Return (X, Y) of the center of cell containing provided text 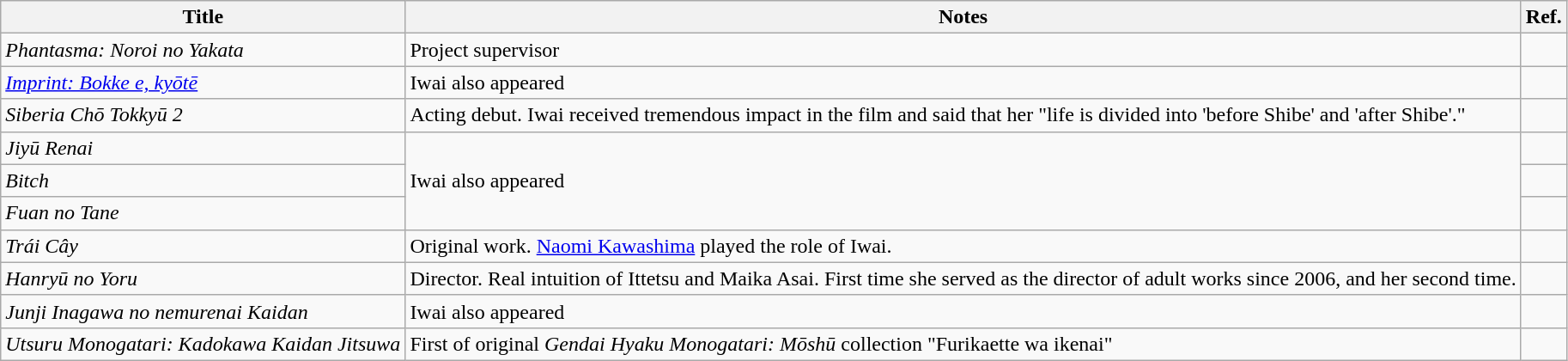
Phantasma: Noroi no Yakata (203, 50)
Project supervisor (963, 50)
Original work. Naomi Kawashima played the role of Iwai. (963, 246)
Siberia Chō Tokkyū 2 (203, 115)
Bitch (203, 180)
First of original Gendai Hyaku Monogatari: Mōshū collection "Furikaette wa ikenai" (963, 344)
Trái Cây (203, 246)
Hanryū no Yoru (203, 278)
Imprint: Bokke e, kyōtē (203, 83)
Ref. (1544, 17)
Director. Real intuition of Ittetsu and Maika Asai. First time she served as the director of adult works since 2006, and her second time. (963, 278)
Fuan no Tane (203, 213)
Notes (963, 17)
Jiyū Renai (203, 148)
Utsuru Monogatari: Kadokawa Kaidan Jitsuwa (203, 344)
Title (203, 17)
Junji Inagawa no nemurenai Kaidan (203, 311)
Acting debut. Iwai received tremendous impact in the film and said that her "life is divided into 'before Shibe' and 'after Shibe'." (963, 115)
